Return (x, y) of the center of cell containing provided text 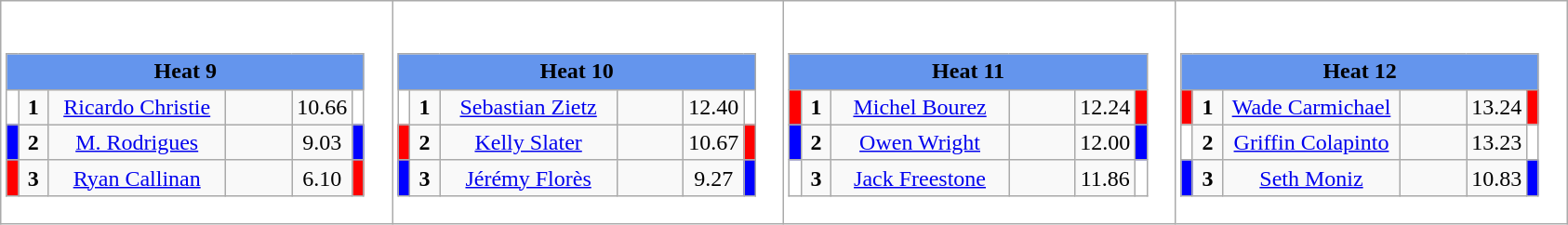
13.24 (1497, 107)
Heat 10 1 Sebastian Zietz 12.40 2 Kelly Slater 10.67 3 Jérémy Florès 9.27 (588, 112)
11.86 (1105, 178)
12.00 (1105, 142)
10.66 (322, 107)
Seth Moniz (1311, 178)
Owen Wright (921, 142)
Heat 11 (968, 72)
Kelly Slater (528, 142)
12.24 (1105, 107)
Michel Bourez (921, 107)
13.23 (1497, 142)
M. Rodrigues (138, 142)
9.27 (714, 178)
Heat 9 (185, 72)
Griffin Colapinto (1311, 142)
10.67 (714, 142)
9.03 (322, 142)
Jérémy Florès (528, 178)
Wade Carmichael (1311, 107)
Heat 11 1 Michel Bourez 12.24 2 Owen Wright 12.00 3 Jack Freestone 11.86 (980, 112)
6.10 (322, 178)
Heat 12 (1360, 72)
12.40 (714, 107)
Heat 10 (577, 72)
Ricardo Christie (138, 107)
Sebastian Zietz (528, 107)
Heat 12 1 Wade Carmichael 13.24 2 Griffin Colapinto 13.23 3 Seth Moniz 10.83 (1371, 112)
10.83 (1497, 178)
Heat 9 1 Ricardo Christie 10.66 2 M. Rodrigues 9.03 3 Ryan Callinan 6.10 (197, 112)
Ryan Callinan (138, 178)
Jack Freestone (921, 178)
